Return (x, y) of the center of cell containing provided text 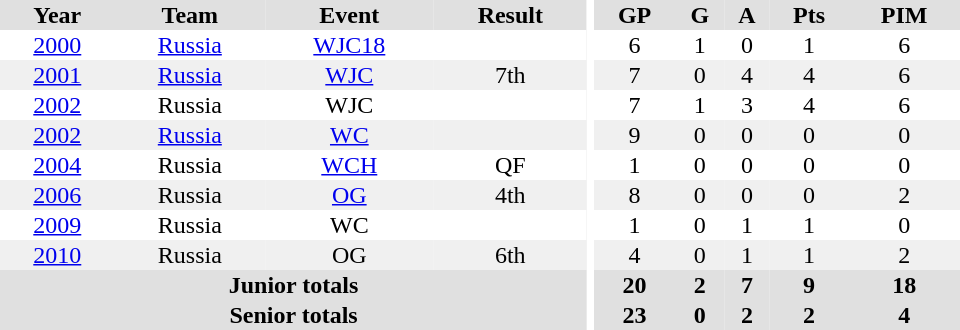
Team (190, 15)
2010 (58, 255)
Senior totals (294, 315)
Pts (810, 15)
PIM (904, 15)
3 (747, 105)
WJC18 (349, 45)
2009 (58, 225)
20 (635, 285)
Result (511, 15)
23 (635, 315)
GP (635, 15)
2001 (58, 75)
Year (58, 15)
7th (511, 75)
2004 (58, 165)
G (700, 15)
2006 (58, 195)
2000 (58, 45)
8 (635, 195)
Event (349, 15)
6th (511, 255)
WCH (349, 165)
Junior totals (294, 285)
4th (511, 195)
A (747, 15)
QF (511, 165)
18 (904, 285)
